Find where the given text appears and provide that cell's center as [x, y] coordinate. 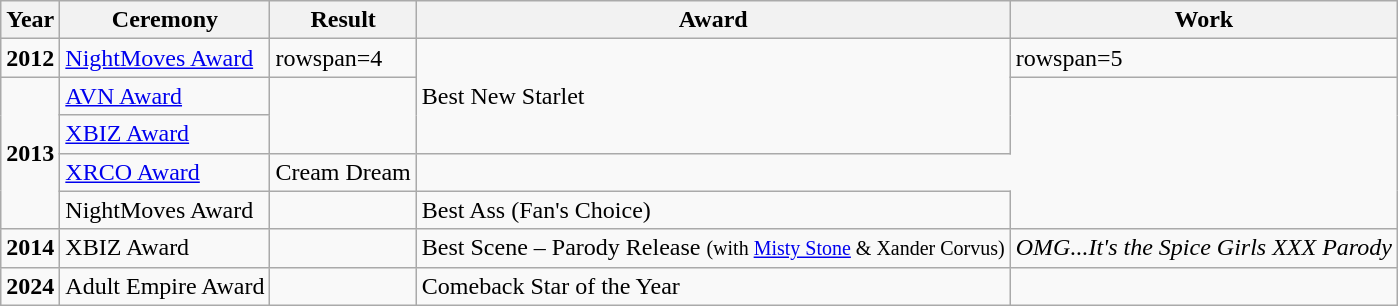
Comeback Star of the Year [713, 286]
2024 [30, 286]
OMG...It's the Spice Girls XXX Parody [1204, 248]
Award [713, 20]
2013 [30, 153]
Ceremony [165, 20]
Cream Dream [343, 172]
Adult Empire Award [165, 286]
rowspan=5 [1204, 58]
rowspan=4 [343, 58]
2012 [30, 58]
XRCO Award [165, 172]
Year [30, 20]
AVN Award [165, 96]
Best Scene – Parody Release (with Misty Stone & Xander Corvus) [713, 248]
Result [343, 20]
2014 [30, 248]
Work [1204, 20]
Best Ass (Fan's Choice) [713, 210]
Best New Starlet [713, 96]
